Determine the (x, y) coordinate at the center of the cell enclosing the given text.  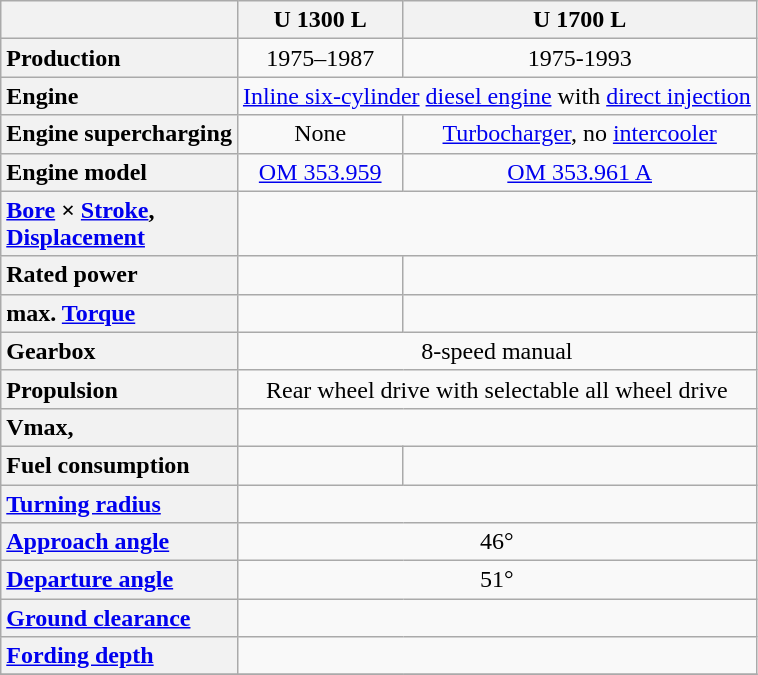
OM 353.959 (320, 172)
Fording depth (120, 656)
Rear wheel drive with selectable all wheel drive (496, 389)
OM 353.961 A (580, 172)
46° (496, 542)
Turning radius (120, 503)
Engine supercharging (120, 134)
Ground clearance (120, 618)
51° (496, 580)
Engine model (120, 172)
Vmax, (120, 427)
Gearbox (120, 351)
None (320, 134)
U 1700 L (580, 20)
8-speed manual (496, 351)
U 1300 L (320, 20)
Production (120, 58)
Inline six-cylinder diesel engine with direct injection (496, 96)
Propulsion (120, 389)
Rated power (120, 275)
1975-1993 (580, 58)
Fuel consumption (120, 465)
Bore × Stroke, Displacement (120, 224)
Engine (120, 96)
1975–1987 (320, 58)
Turbocharger, no intercooler (580, 134)
Departure angle (120, 580)
Approach angle (120, 542)
max. Torque (120, 313)
